Extract the [X, Y] coordinate from the center of the cell holding the provided text.  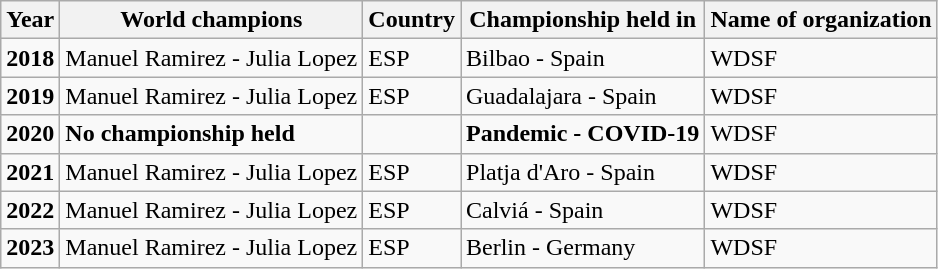
Berlin - Germany [582, 248]
Year [30, 20]
2022 [30, 210]
2018 [30, 58]
2021 [30, 172]
Pandemic - COVID-19 [582, 134]
Guadalajara - Spain [582, 96]
No championship held [212, 134]
Championship held in [582, 20]
2023 [30, 248]
Bilbao - Spain [582, 58]
2020 [30, 134]
Platja d'Aro - Spain [582, 172]
Calviá - Spain [582, 210]
2019 [30, 96]
Country [412, 20]
World champions [212, 20]
Name of organization [821, 20]
